Find where the given text appears and provide that cell's center as [x, y] coordinate. 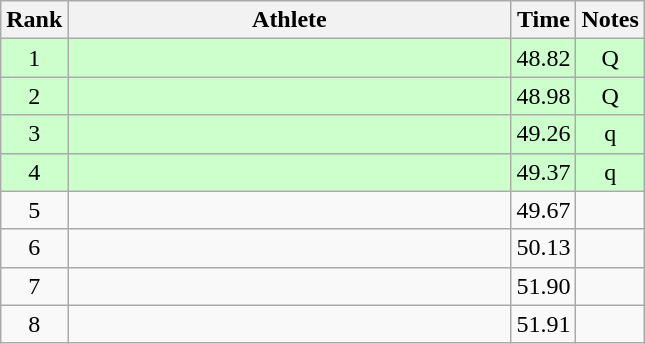
51.90 [544, 286]
Rank [34, 20]
Time [544, 20]
48.82 [544, 58]
Athlete [290, 20]
8 [34, 324]
49.37 [544, 172]
6 [34, 248]
1 [34, 58]
5 [34, 210]
48.98 [544, 96]
7 [34, 286]
49.67 [544, 210]
49.26 [544, 134]
50.13 [544, 248]
Notes [610, 20]
2 [34, 96]
51.91 [544, 324]
4 [34, 172]
3 [34, 134]
